Extract the (X, Y) coordinate from the center of the cell holding the provided text.  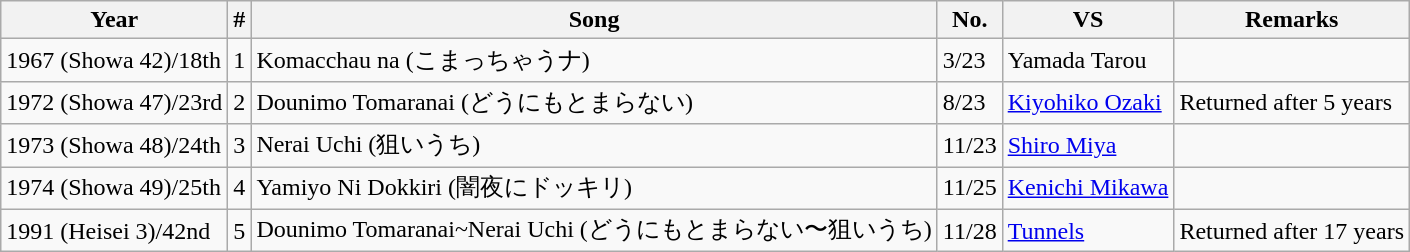
Kenichi Mikawa (1088, 188)
1 (240, 60)
Remarks (1292, 20)
3 (240, 146)
Komacchau na (こまっちゃうナ) (594, 60)
1991 (Heisei 3)/42nd (114, 230)
# (240, 20)
5 (240, 230)
1972 (Showa 47)/23rd (114, 102)
11/23 (970, 146)
Returned after 17 years (1292, 230)
Dounimo Tomaranai (どうにもとまらない) (594, 102)
1974 (Showa 49)/25th (114, 188)
VS (1088, 20)
1973 (Showa 48)/24th (114, 146)
Year (114, 20)
4 (240, 188)
11/25 (970, 188)
Song (594, 20)
Tunnels (1088, 230)
Kiyohiko Ozaki (1088, 102)
Shiro Miya (1088, 146)
Yamada Tarou (1088, 60)
Nerai Uchi (狙いうち) (594, 146)
No. (970, 20)
Returned after 5 years (1292, 102)
2 (240, 102)
8/23 (970, 102)
Dounimo Tomaranai~Nerai Uchi (どうにもとまらない〜狙いうち) (594, 230)
1967 (Showa 42)/18th (114, 60)
11/28 (970, 230)
3/23 (970, 60)
Yamiyo Ni Dokkiri (闇夜にドッキリ) (594, 188)
